Identify which cell holds the provided text, then report its [x, y] central coordinate. 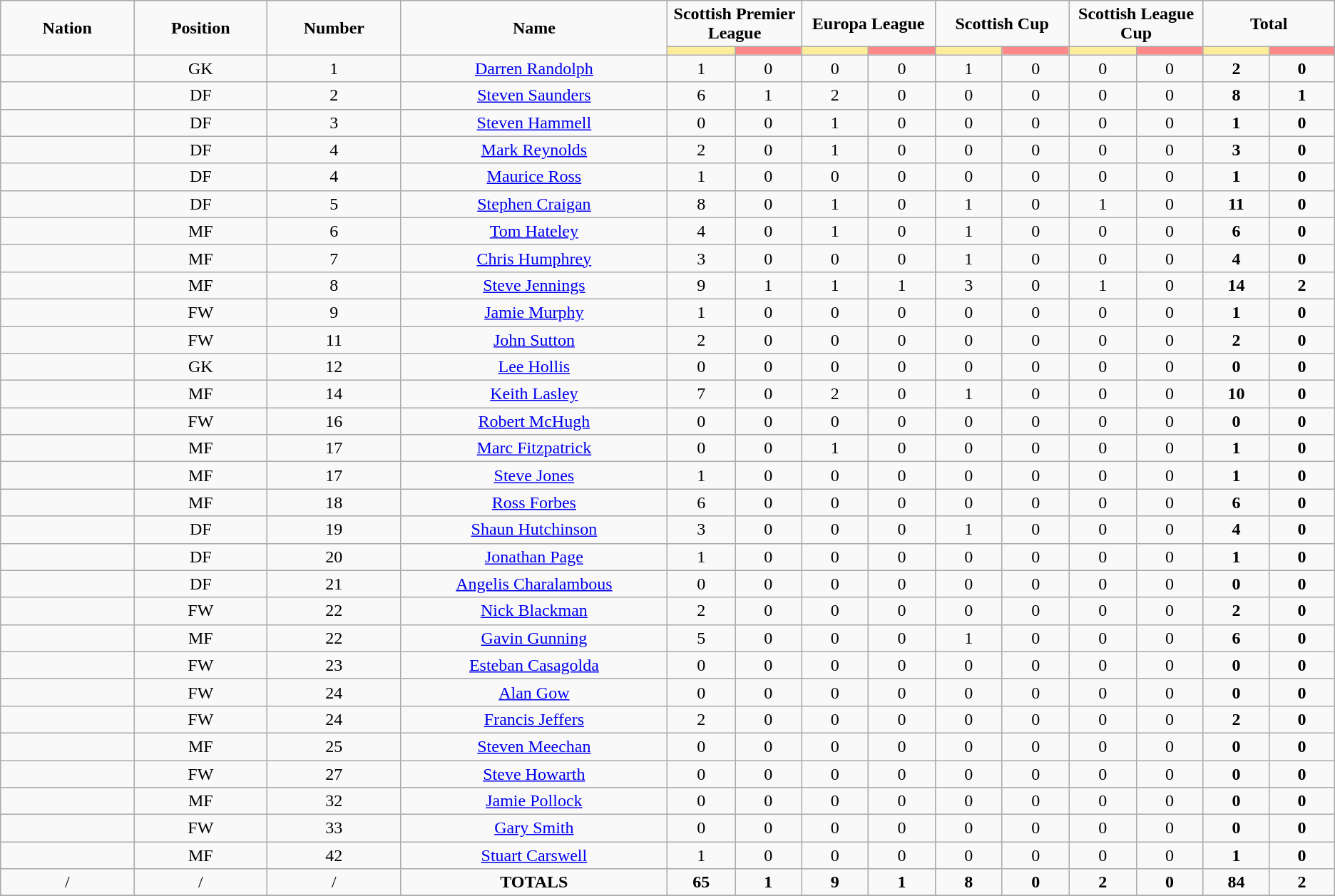
Gary Smith [534, 828]
Ross Forbes [534, 503]
John Sutton [534, 340]
Steven Hammell [534, 123]
21 [334, 584]
Marc Fitzpatrick [534, 448]
42 [334, 855]
84 [1237, 882]
33 [334, 828]
Position [201, 28]
Shaun Hutchinson [534, 530]
Robert McHugh [534, 421]
TOTALS [534, 882]
12 [334, 367]
16 [334, 421]
Chris Humphrey [534, 258]
23 [334, 665]
Number [334, 28]
Steven Meechan [534, 746]
Steve Jennings [534, 285]
19 [334, 530]
Scottish League Cup [1136, 24]
Jonathan Page [534, 557]
Maurice Ross [534, 177]
Steve Jones [534, 475]
Steven Saunders [534, 96]
27 [334, 773]
Francis Jeffers [534, 719]
Nick Blackman [534, 611]
Angelis Charalambous [534, 584]
Tom Hateley [534, 231]
Scottish Premier League [735, 24]
Mark Reynolds [534, 150]
Name [534, 28]
Stuart Carswell [534, 855]
Europa League [869, 24]
20 [334, 557]
25 [334, 746]
18 [334, 503]
Esteban Casagolda [534, 665]
Nation [67, 28]
10 [1237, 394]
Jamie Murphy [534, 312]
Darren Randolph [534, 68]
Gavin Gunning [534, 638]
32 [334, 801]
Lee Hollis [534, 367]
Alan Gow [534, 692]
Scottish Cup [1002, 24]
Jamie Pollock [534, 801]
Total [1269, 24]
65 [702, 882]
Stephen Craigan [534, 204]
Steve Howarth [534, 773]
Keith Lasley [534, 394]
